Locate the cell with the specified text and output its (x, y) center coordinate. 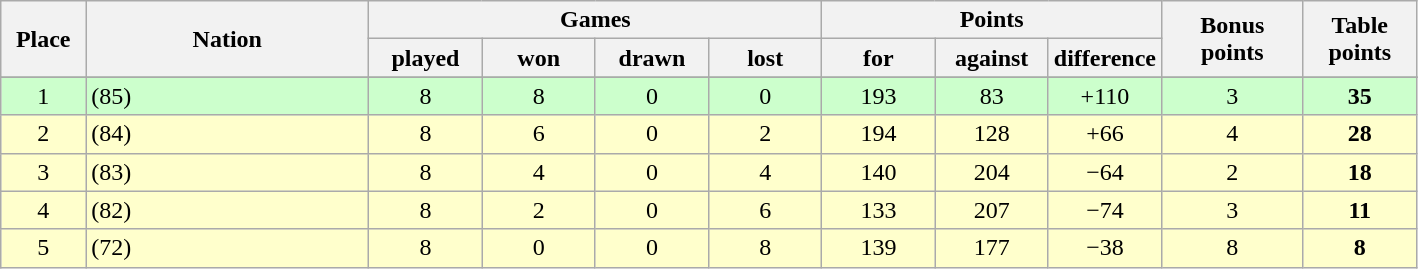
133 (878, 210)
for (878, 58)
204 (992, 172)
207 (992, 210)
194 (878, 134)
(72) (228, 248)
Games (596, 20)
(83) (228, 172)
11 (1360, 210)
140 (878, 172)
lost (766, 58)
18 (1360, 172)
128 (992, 134)
against (992, 58)
(82) (228, 210)
35 (1360, 96)
+66 (1104, 134)
5 (44, 248)
139 (878, 248)
+110 (1104, 96)
(85) (228, 96)
−38 (1104, 248)
83 (992, 96)
Points (992, 20)
1 (44, 96)
played (426, 58)
28 (1360, 134)
Tablepoints (1360, 39)
Place (44, 39)
drawn (652, 58)
−64 (1104, 172)
Bonuspoints (1233, 39)
won (538, 58)
193 (878, 96)
difference (1104, 58)
177 (992, 248)
(84) (228, 134)
Nation (228, 39)
−74 (1104, 210)
